Scan for the cell matching the given text and deliver its [x, y] coordinate at center. 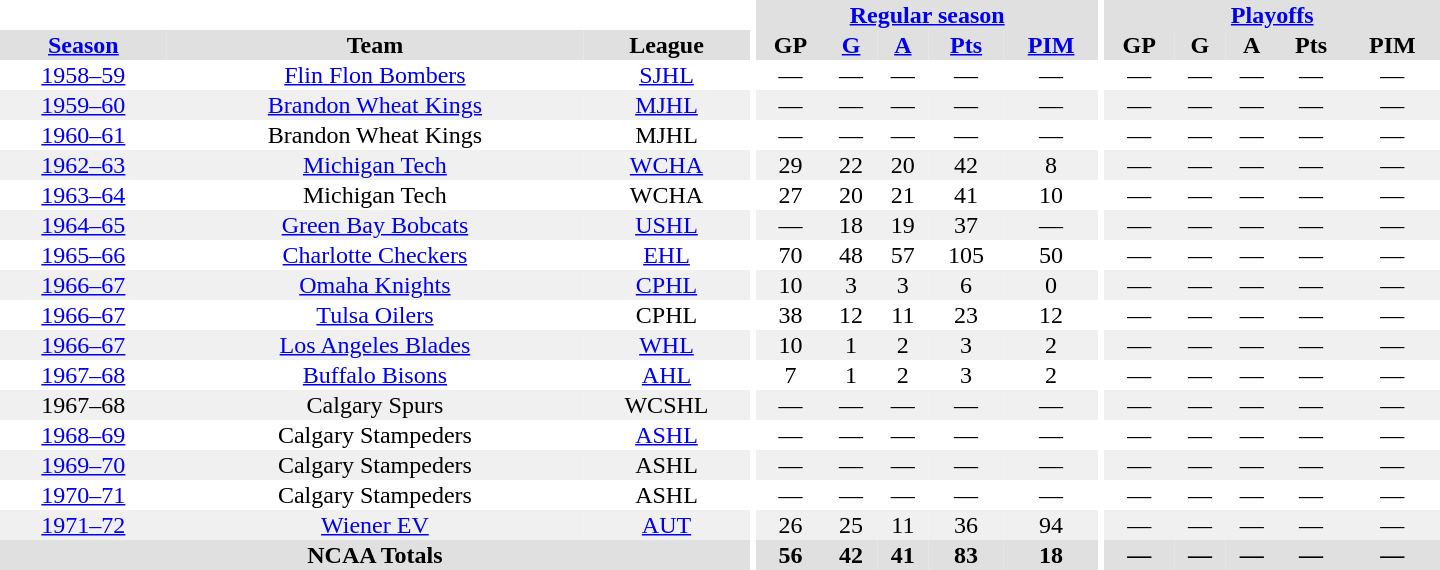
7 [791, 375]
1962–63 [84, 165]
50 [1050, 255]
94 [1050, 525]
1969–70 [84, 465]
0 [1050, 285]
1963–64 [84, 195]
AUT [666, 525]
36 [966, 525]
22 [851, 165]
70 [791, 255]
27 [791, 195]
Calgary Spurs [375, 405]
SJHL [666, 75]
EHL [666, 255]
USHL [666, 225]
Green Bay Bobcats [375, 225]
1959–60 [84, 105]
1971–72 [84, 525]
Team [375, 45]
Playoffs [1272, 15]
37 [966, 225]
26 [791, 525]
Los Angeles Blades [375, 345]
Regular season [928, 15]
21 [903, 195]
Buffalo Bisons [375, 375]
1965–66 [84, 255]
Wiener EV [375, 525]
56 [791, 555]
AHL [666, 375]
38 [791, 315]
Season [84, 45]
Flin Flon Bombers [375, 75]
83 [966, 555]
Tulsa Oilers [375, 315]
6 [966, 285]
25 [851, 525]
23 [966, 315]
League [666, 45]
105 [966, 255]
19 [903, 225]
1960–61 [84, 135]
1970–71 [84, 495]
8 [1050, 165]
57 [903, 255]
WHL [666, 345]
WCSHL [666, 405]
NCAA Totals [375, 555]
29 [791, 165]
48 [851, 255]
1968–69 [84, 435]
1964–65 [84, 225]
Charlotte Checkers [375, 255]
Omaha Knights [375, 285]
1958–59 [84, 75]
